Find where the given text appears and provide that cell's center as [X, Y] coordinate. 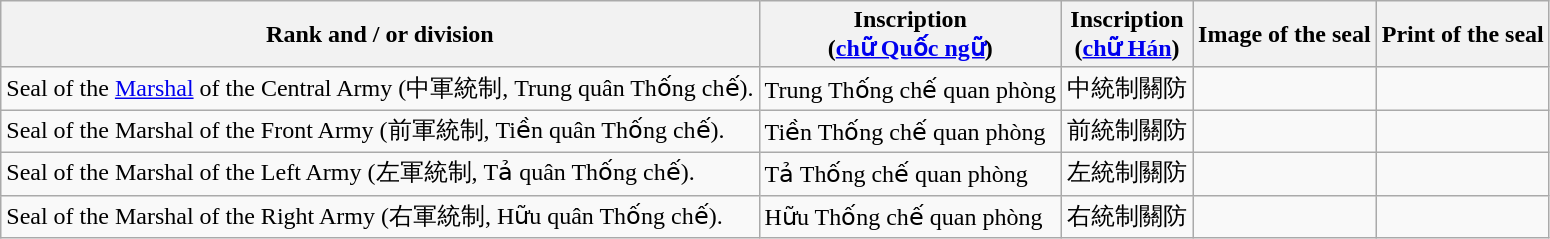
Inscription(chữ Quốc ngữ) [910, 34]
右統制關防 [1126, 216]
Rank and / or division [380, 34]
Inscription(chữ Hán) [1126, 34]
Print of the seal [1462, 34]
Seal of the Marshal of the Right Army (右軍統制, Hữu quân Thống chế). [380, 216]
前統制關防 [1126, 132]
Tiền Thống chế quan phòng [910, 132]
Seal of the Marshal of the Central Army (中軍統制, Trung quân Thống chế). [380, 88]
中統制關防 [1126, 88]
Seal of the Marshal of the Front Army (前軍統制, Tiền quân Thống chế). [380, 132]
Trung Thống chế quan phòng [910, 88]
Image of the seal [1285, 34]
Seal of the Marshal of the Left Army (左軍統制, Tả quân Thống chế). [380, 174]
Hữu Thống chế quan phòng [910, 216]
Tả Thống chế quan phòng [910, 174]
左統制關防 [1126, 174]
